Output the [x, y] coordinate of the center of the cell containing the given text.  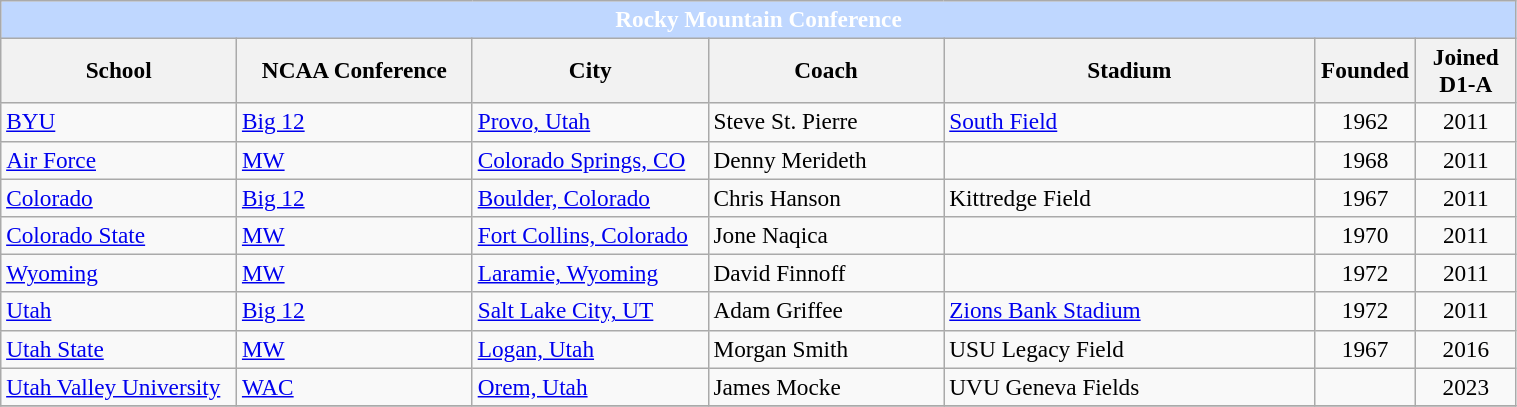
Denny Merideth [826, 160]
School [119, 70]
Rocky Mountain Conference [758, 19]
South Field [1130, 122]
NCAA Conference [355, 70]
Utah Valley University [119, 386]
BYU [119, 122]
Laramie, Wyoming [590, 273]
Founded [1366, 70]
1970 [1366, 235]
Kittredge Field [1130, 197]
1968 [1366, 160]
USU Legacy Field [1130, 349]
Salt Lake City, UT [590, 311]
Stadium [1130, 70]
Colorado State [119, 235]
Coach [826, 70]
Orem, Utah [590, 386]
Chris Hanson [826, 197]
Morgan Smith [826, 349]
WAC [355, 386]
James Mocke [826, 386]
Provo, Utah [590, 122]
2016 [1466, 349]
Logan, Utah [590, 349]
Colorado [119, 197]
Fort Collins, Colorado [590, 235]
Utah [119, 311]
Utah State [119, 349]
Adam Griffee [826, 311]
David Finnoff [826, 273]
Steve St. Pierre [826, 122]
Boulder, Colorado [590, 197]
City [590, 70]
Air Force [119, 160]
Wyoming [119, 273]
2023 [1466, 386]
Colorado Springs, CO [590, 160]
Joined D1-A [1466, 70]
UVU Geneva Fields [1130, 386]
Zions Bank Stadium [1130, 311]
1962 [1366, 122]
Jone Naqica [826, 235]
